Output the [x, y] coordinate of the center of the cell containing the given text.  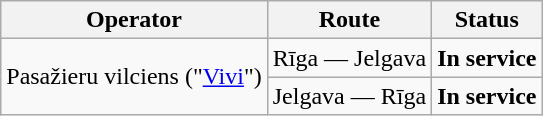
Pasažieru vilciens ("Vivi") [134, 77]
Jelgava — Rīga [349, 96]
Operator [134, 20]
Status [487, 20]
Route [349, 20]
Rīga — Jelgava [349, 58]
